Search for the cell housing the specified text and yield its [X, Y] center coordinate. 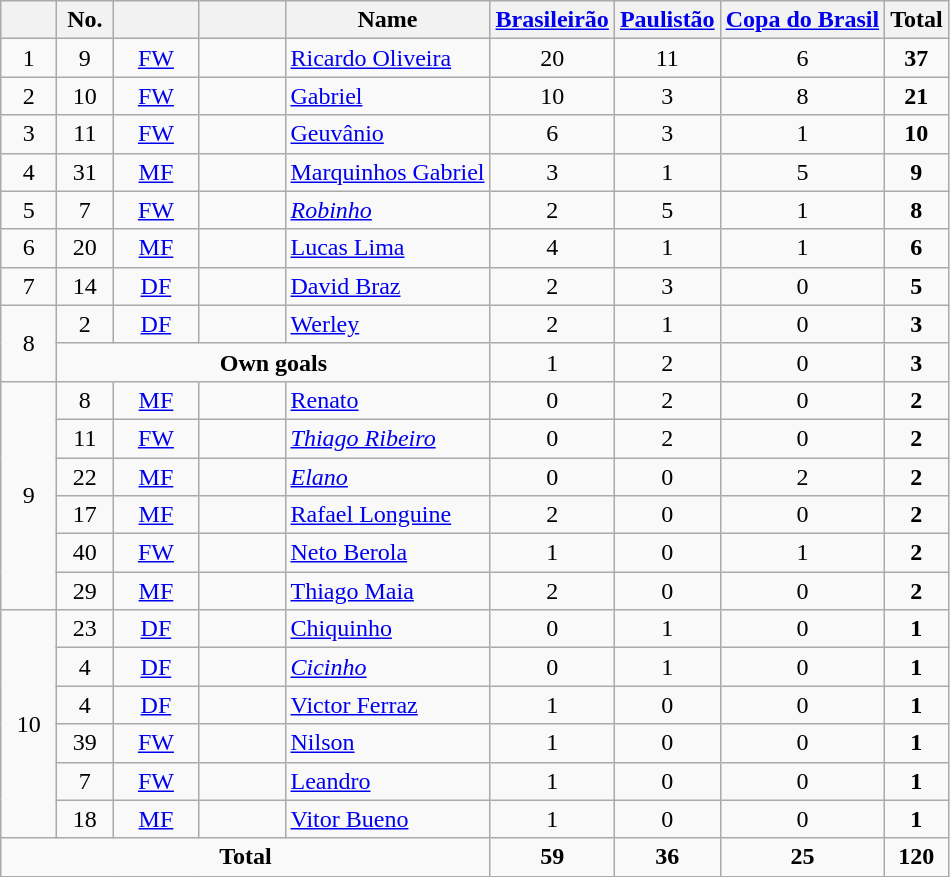
29 [85, 591]
Robinho [388, 210]
Geuvânio [388, 134]
Brasileirão [552, 20]
25 [802, 857]
Own goals [274, 362]
Werley [388, 324]
Gabriel [388, 96]
Thiago Maia [388, 591]
Leandro [388, 781]
36 [667, 857]
39 [85, 743]
No. [85, 20]
31 [85, 172]
18 [85, 819]
Victor Ferraz [388, 705]
Neto Berola [388, 553]
Chiquinho [388, 629]
Copa do Brasil [802, 20]
Name [388, 20]
David Braz [388, 286]
17 [85, 515]
Thiago Ribeiro [388, 438]
Vitor Bueno [388, 819]
Marquinhos Gabriel [388, 172]
Ricardo Oliveira [388, 58]
Elano [388, 477]
Nilson [388, 743]
37 [917, 58]
23 [85, 629]
Renato [388, 400]
Lucas Lima [388, 248]
40 [85, 553]
Cicinho [388, 667]
120 [917, 857]
Paulistão [667, 20]
21 [917, 96]
22 [85, 477]
Rafael Longuine [388, 515]
59 [552, 857]
14 [85, 286]
